Find where the given text appears and provide that cell's center as (X, Y) coordinate. 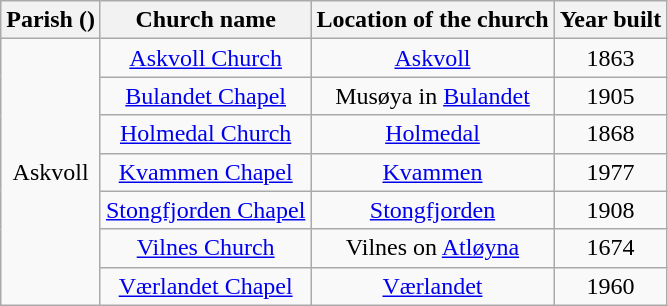
Askvoll Church (205, 58)
Stongfjorden Chapel (205, 210)
1863 (610, 58)
Location of the church (432, 20)
Værlandet (432, 286)
1905 (610, 96)
Kvammen (432, 172)
Church name (205, 20)
Vilnes on Atløyna (432, 248)
Vilnes Church (205, 248)
1674 (610, 248)
Værlandet Chapel (205, 286)
1960 (610, 286)
Holmedal Church (205, 134)
1977 (610, 172)
Bulandet Chapel (205, 96)
Stongfjorden (432, 210)
Year built (610, 20)
1908 (610, 210)
Parish () (51, 20)
Holmedal (432, 134)
1868 (610, 134)
Kvammen Chapel (205, 172)
Musøya in Bulandet (432, 96)
